From the cell containing the given text, extract its center point as [x, y] coordinate. 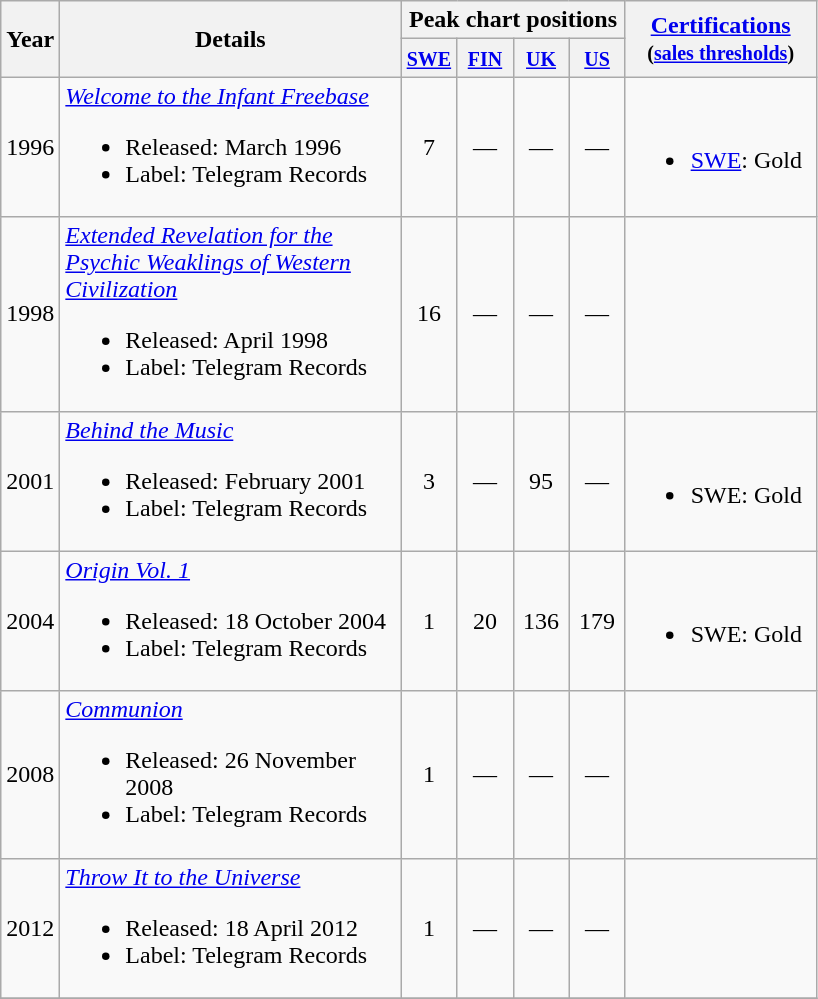
FIN [485, 58]
2001 [30, 481]
179 [597, 621]
16 [429, 314]
2008 [30, 774]
US [597, 58]
Throw It to the UniverseReleased: 18 April 2012Label: Telegram Records [230, 928]
20 [485, 621]
136 [541, 621]
UK [541, 58]
Peak chart positions [513, 20]
Welcome to the Infant FreebaseReleased: March 1996Label: Telegram Records [230, 147]
CommunionReleased: 26 November 2008Label: Telegram Records [230, 774]
7 [429, 147]
Details [230, 39]
Year [30, 39]
1996 [30, 147]
Certifications(sales thresholds) [720, 39]
3 [429, 481]
1998 [30, 314]
2004 [30, 621]
Origin Vol. 1Released: 18 October 2004Label: Telegram Records [230, 621]
Extended Revelation for the Psychic Weaklings of Western CivilizationReleased: April 1998Label: Telegram Records [230, 314]
95 [541, 481]
SWE [429, 58]
2012 [30, 928]
Behind the MusicReleased: February 2001Label: Telegram Records [230, 481]
